Search for the cell housing the specified text and yield its [x, y] center coordinate. 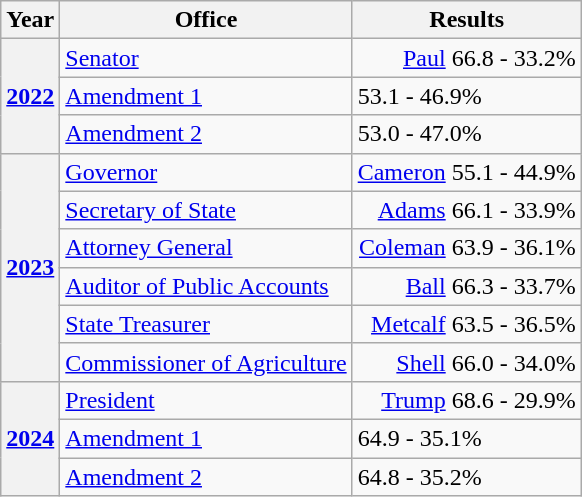
Shell 66.0 - 34.0% [466, 362]
2022 [30, 96]
Ball 66.3 - 33.7% [466, 286]
53.0 - 47.0% [466, 134]
Auditor of Public Accounts [206, 286]
53.1 - 46.9% [466, 96]
Metcalf 63.5 - 36.5% [466, 324]
State Treasurer [206, 324]
Cameron 55.1 - 44.9% [466, 172]
Year [30, 20]
Office [206, 20]
Paul 66.8 - 33.2% [466, 58]
Results [466, 20]
Coleman 63.9 - 36.1% [466, 248]
2024 [30, 438]
64.8 - 35.2% [466, 477]
Governor [206, 172]
Trump 68.6 - 29.9% [466, 400]
2023 [30, 267]
Attorney General [206, 248]
Adams 66.1 - 33.9% [466, 210]
Secretary of State [206, 210]
President [206, 400]
64.9 - 35.1% [466, 438]
Senator [206, 58]
Commissioner of Agriculture [206, 362]
